Find where the given text appears and provide that cell's center as [X, Y] coordinate. 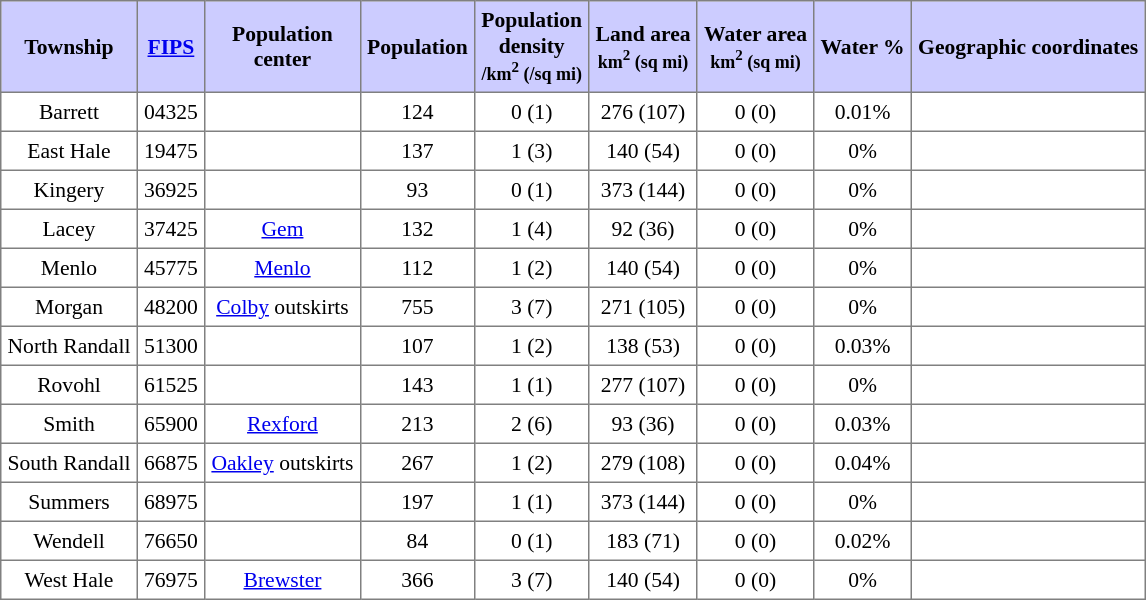
East Hale [69, 150]
Water % [863, 47]
Township [69, 47]
Rexford [283, 424]
Populationcenter [283, 47]
Water areakm2 (sq mi) [755, 47]
37425 [170, 228]
76650 [170, 540]
2 (6) [532, 424]
137 [417, 150]
Oakley outskirts [283, 462]
Land areakm2 (sq mi) [643, 47]
138 (53) [643, 346]
Brewster [283, 580]
267 [417, 462]
Colby outskirts [283, 306]
213 [417, 424]
68975 [170, 502]
1 (3) [532, 150]
Rovohl [69, 384]
93 (36) [643, 424]
Summers [69, 502]
Population [417, 47]
183 (71) [643, 540]
North Randall [69, 346]
FIPS [170, 47]
Populationdensity/km2 (/sq mi) [532, 47]
112 [417, 268]
107 [417, 346]
36925 [170, 190]
76975 [170, 580]
0.02% [863, 540]
279 (108) [643, 462]
271 (105) [643, 306]
197 [417, 502]
Lacey [69, 228]
Morgan [69, 306]
0.01% [863, 112]
19475 [170, 150]
South Randall [69, 462]
04325 [170, 112]
755 [417, 306]
0.04% [863, 462]
66875 [170, 462]
45775 [170, 268]
132 [417, 228]
Wendell [69, 540]
48200 [170, 306]
Barrett [69, 112]
92 (36) [643, 228]
143 [417, 384]
366 [417, 580]
Kingery [69, 190]
Smith [69, 424]
93 [417, 190]
Gem [283, 228]
61525 [170, 384]
276 (107) [643, 112]
124 [417, 112]
Geographic coordinates [1028, 47]
65900 [170, 424]
West Hale [69, 580]
1 (4) [532, 228]
84 [417, 540]
51300 [170, 346]
277 (107) [643, 384]
